Pinpoint the cell where the given text exists, returning its [x, y] midpoint coordinate. 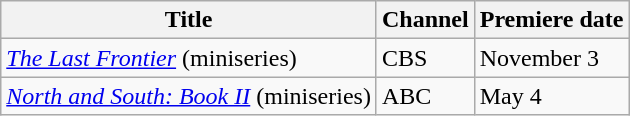
Premiere date [552, 20]
CBS [425, 58]
The Last Frontier (miniseries) [189, 58]
Channel [425, 20]
North and South: Book II (miniseries) [189, 96]
May 4 [552, 96]
Title [189, 20]
ABC [425, 96]
November 3 [552, 58]
